Determine the (x, y) coordinate at the center of the cell enclosing the given text.  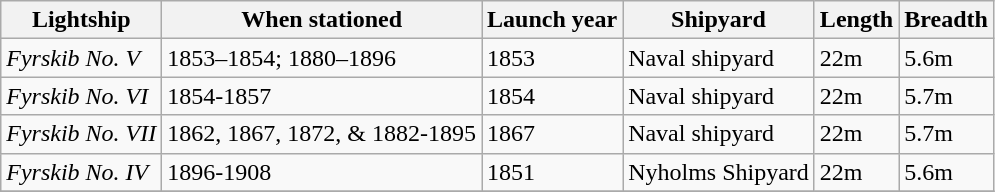
Lightship (82, 20)
1851 (552, 172)
Nyholms Shipyard (719, 172)
1853 (552, 58)
1854-1857 (322, 96)
Launch year (552, 20)
1862, 1867, 1872, & 1882-1895 (322, 134)
Fyrskib No. V (82, 58)
Length (856, 20)
Shipyard (719, 20)
Fyrskib No. IV (82, 172)
Fyrskib No. VI (82, 96)
1853–1854; 1880–1896 (322, 58)
1854 (552, 96)
1867 (552, 134)
Fyrskib No. VII (82, 134)
1896-1908 (322, 172)
Breadth (946, 20)
When stationed (322, 20)
